Capture the cell that displays the provided text and extract its (x, y) central coordinate. 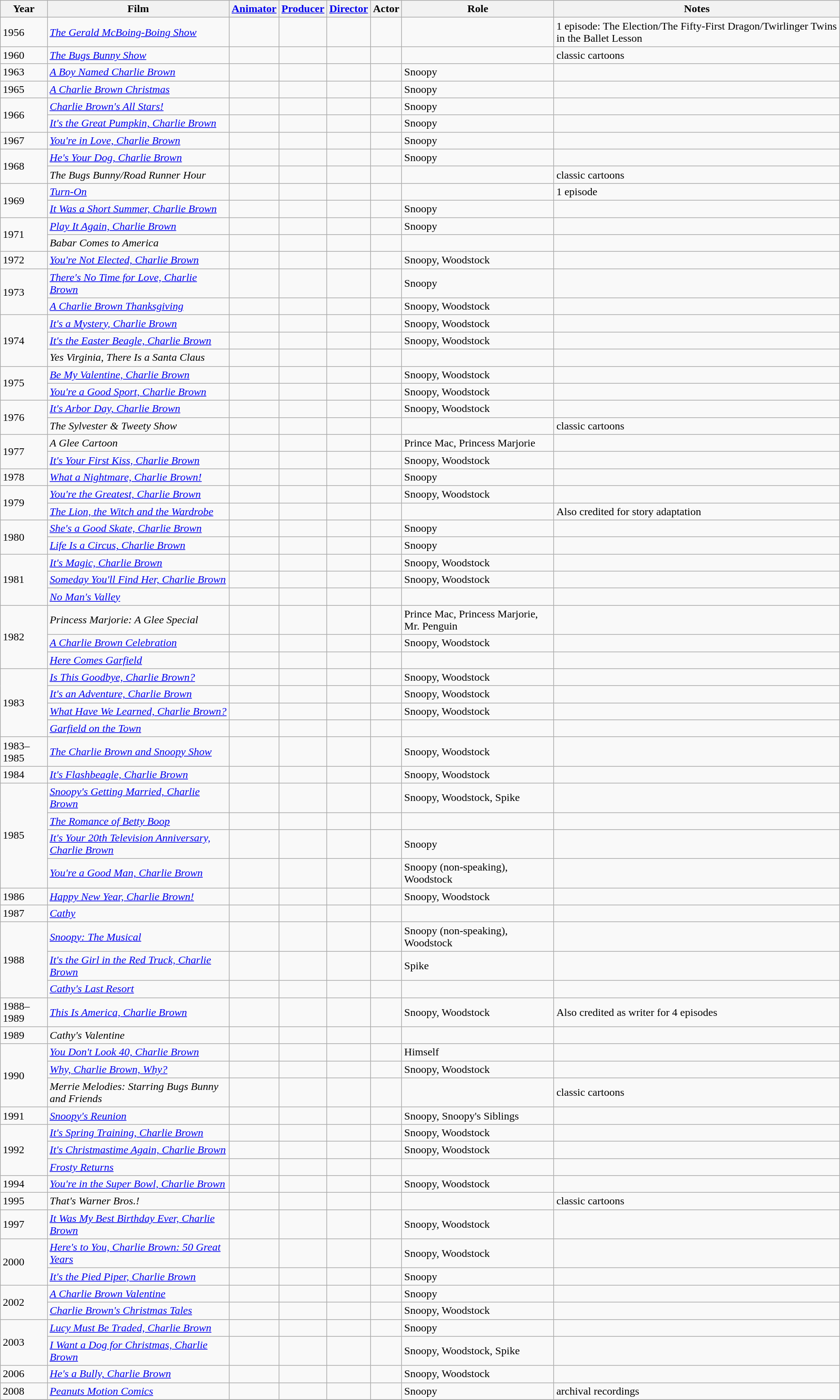
It's Flashbeagle, Charlie Brown (138, 774)
1973 (24, 292)
Also credited as writer for 4 episodes (696, 1012)
You're the Greatest, Charlie Brown (138, 494)
Film (138, 9)
Also credited for story adaptation (696, 511)
Happy New Year, Charlie Brown! (138, 897)
1991 (24, 1116)
It's Arbor Day, Charlie Brown (138, 409)
1980 (24, 537)
Why, Charlie Brown, Why? (138, 1069)
1 episode (696, 192)
archival recordings (696, 1391)
That's Warner Bros.! (138, 1201)
Someday You'll Find Her, Charlie Brown (138, 580)
1965 (24, 89)
Snoopy, Snoopy's Siblings (477, 1116)
1997 (24, 1224)
A Charlie Brown Christmas (138, 89)
1978 (24, 477)
Is This Goodbye, Charlie Brown? (138, 677)
There's No Time for Love, Charlie Brown (138, 284)
1967 (24, 140)
Director (348, 9)
1968 (24, 166)
Frosty Returns (138, 1167)
He's Your Dog, Charlie Brown (138, 157)
You're Not Elected, Charlie Brown (138, 260)
Actor (386, 9)
1990 (24, 1075)
1992 (24, 1150)
She's a Good Skate, Charlie Brown (138, 529)
Cathy's Last Resort (138, 989)
It's Spring Training, Charlie Brown (138, 1133)
The Charlie Brown and Snoopy Show (138, 751)
1960 (24, 55)
1971 (24, 234)
Animator (254, 9)
Here Comes Garfield (138, 660)
2003 (24, 1343)
Snoopy's Getting Married, Charlie Brown (138, 798)
Babar Comes to America (138, 243)
Spike (477, 966)
It Was a Short Summer, Charlie Brown (138, 209)
It's Christmastime Again, Charlie Brown (138, 1150)
The Romance of Betty Boop (138, 821)
A Boy Named Charlie Brown (138, 72)
1985 (24, 836)
1984 (24, 774)
2008 (24, 1391)
Cathy's Valentine (138, 1035)
2006 (24, 1374)
2000 (24, 1262)
1 episode: The Election/The Fifty-First Dragon/Twirlinger Twins in the Ballet Lesson (696, 32)
A Charlie Brown Thanksgiving (138, 306)
It's Your 20th Television Anniversary, Charlie Brown (138, 844)
Turn-On (138, 192)
Snoopy: The Musical (138, 937)
Prince Mac, Princess Marjorie (477, 443)
The Gerald McBoing-Boing Show (138, 32)
1963 (24, 72)
1977 (24, 451)
What Have We Learned, Charlie Brown? (138, 711)
Himself (477, 1052)
1975 (24, 383)
Yes Virginia, There Is a Santa Claus (138, 358)
1989 (24, 1035)
The Sylvester & Tweety Show (138, 426)
You're in Love, Charlie Brown (138, 140)
2002 (24, 1302)
1979 (24, 503)
Life Is a Circus, Charlie Brown (138, 546)
1969 (24, 200)
The Bugs Bunny/Road Runner Hour (138, 175)
Charlie Brown's Christmas Tales (138, 1311)
Be My Valentine, Charlie Brown (138, 375)
1983 (24, 703)
It's the Pied Piper, Charlie Brown (138, 1277)
1988–1989 (24, 1012)
Play It Again, Charlie Brown (138, 226)
Charlie Brown's All Stars! (138, 106)
Year (24, 9)
The Lion, the Witch and the Wardrobe (138, 511)
1994 (24, 1184)
1981 (24, 580)
It's an Adventure, Charlie Brown (138, 694)
Producer (303, 9)
Snoopy's Reunion (138, 1116)
1986 (24, 897)
It's Your First Kiss, Charlie Brown (138, 460)
1974 (24, 341)
It's the Great Pumpkin, Charlie Brown (138, 123)
1956 (24, 32)
You're a Good Sport, Charlie Brown (138, 392)
It Was My Best Birthday Ever, Charlie Brown (138, 1224)
Prince Mac, Princess Marjorie, Mr. Penguin (477, 620)
Role (477, 9)
It's the Girl in the Red Truck, Charlie Brown (138, 966)
It's the Easter Beagle, Charlie Brown (138, 341)
Cathy (138, 914)
Here's to You, Charlie Brown: 50 Great Years (138, 1254)
A Glee Cartoon (138, 443)
1988 (24, 960)
1976 (24, 417)
Lucy Must Be Traded, Charlie Brown (138, 1328)
1987 (24, 914)
He's a Bully, Charlie Brown (138, 1374)
It's Magic, Charlie Brown (138, 563)
Notes (696, 9)
1995 (24, 1201)
You're in the Super Bowl, Charlie Brown (138, 1184)
A Charlie Brown Celebration (138, 643)
Peanuts Motion Comics (138, 1391)
This Is America, Charlie Brown (138, 1012)
1982 (24, 637)
Princess Marjorie: A Glee Special (138, 620)
1966 (24, 115)
It's a Mystery, Charlie Brown (138, 324)
I Want a Dog for Christmas, Charlie Brown (138, 1351)
No Man's Valley (138, 597)
You Don't Look 40, Charlie Brown (138, 1052)
What a Nightmare, Charlie Brown! (138, 477)
Merrie Melodies: Starring Bugs Bunny and Friends (138, 1092)
1972 (24, 260)
You're a Good Man, Charlie Brown (138, 873)
The Bugs Bunny Show (138, 55)
Garfield on the Town (138, 728)
A Charlie Brown Valentine (138, 1294)
1983–1985 (24, 751)
